Extract the [X, Y] coordinate from the center of the cell holding the provided text.  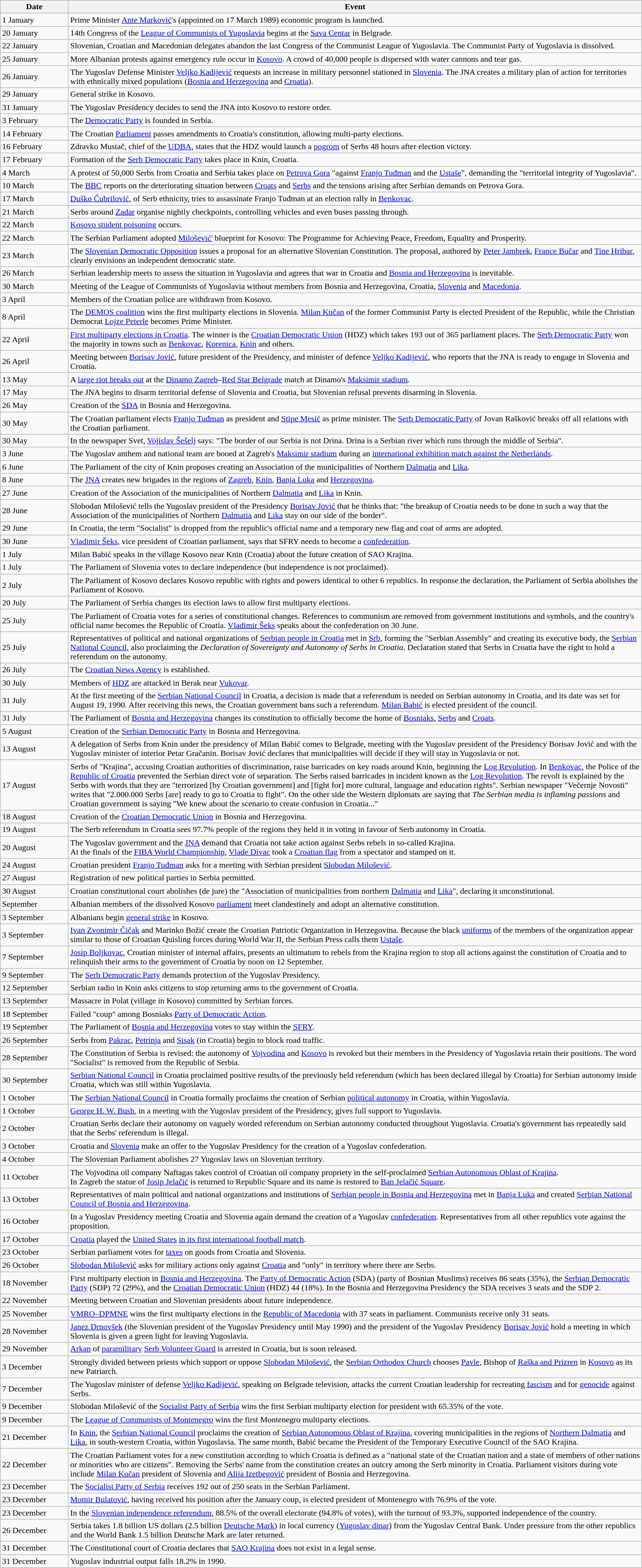
The Slovenian Parliament abolishes 27 Yugoslav laws on Slovenian territory. [355, 1159]
30 June [34, 541]
26 January [34, 77]
13 May [34, 379]
The Croatian Parliament passes amendments to Croatia's constitution, allowing multi-party elections. [355, 133]
5 August [34, 731]
Croatia and Slovenia make an offer to the Yugoslav Presidency for the creation of a Yugoslav confederation. [355, 1146]
14 February [34, 133]
23 March [34, 256]
21 March [34, 212]
The Parliament of Bosnia and Herzegovina votes to stay within the SFRY. [355, 1027]
7 December [34, 1389]
The Yugoslav Presidency decides to send the JNA into Kosovo to restore order. [355, 107]
24 August [34, 865]
Members of the Croatian police are withdrawn from Kosovo. [355, 299]
The Parliament of the city of Knin proposes creating an Association of the municipalities of Northern Dalmatia and Lika. [355, 467]
More Albanian protests against emergency rule occur in Kosovo. A crowd of 40,000 people is dispersed with water cannons and tear gas. [355, 59]
Slobodan Milošević asks for military actions only against Croatia and "only" in territory where there are Serbs. [355, 1265]
Serbian leadership meets to assess the situation in Yugoslavia and agrees that war in Croatia and Bosnia and Herzegovina is inevitable. [355, 273]
26 April [34, 361]
26 September [34, 1040]
The Yugoslav anthem and national team are booed at Zagreb's Maksimir stadium during an international exhibition match against the Netherlands. [355, 454]
8 April [34, 317]
3 October [34, 1146]
8 June [34, 480]
14th Congress of the League of Communists of Yugoslavia begins at the Sava Centar in Belgrade. [355, 33]
Creation of the SDA in Bosnia and Herzegovina. [355, 405]
16 February [34, 146]
29 June [34, 528]
30 July [34, 683]
Momir Bulatović, having received his position after the January coup, is elected president of Montenegro with 76.9% of the vote. [355, 1499]
28 June [34, 511]
26 July [34, 670]
The Serbian Parliament adopted Milošević' blueprint for Kosovo: The Programme for Achieving Peace, Freedom, Equality and Prosperity. [355, 238]
A large riot breaks out at the Dinamo Zagreb–Red Star Belgrade match at Dinamo's Maksimir stadium. [355, 379]
2 October [34, 1129]
29 November [34, 1349]
17 October [34, 1239]
25 January [34, 59]
Croatian constitutional court abolishes (de jure) the "Association of municipalities from northern Dalmatia and Lika", declaring it unconstitutional. [355, 891]
19 August [34, 830]
7 September [34, 957]
20 August [34, 847]
19 September [34, 1027]
2 July [34, 585]
Registration of new political parties in Serbia permitted. [355, 878]
Serbian parliament votes for taxes on goods from Croatia and Slovenia. [355, 1252]
Serbs from Pakrac, Petrinja and Sisak (in Croatia) begin to block road traffic. [355, 1040]
September [34, 904]
23 October [34, 1252]
The JNA creates new brigades in the regions of Zagreb, Knin, Banja Luka and Herzegovina. [355, 480]
The JNA begins to disarm territorial defense of Slovenia and Croatia, but Slovenian refusal prevents disarming in Slovenia. [355, 392]
27 June [34, 493]
Vladimir Šeks, vice president of Croatian parliament, says that SFRY needs to become a confederation. [355, 541]
VMRO–DPMNE wins the first multiparty elections in the Republic of Macedonia with 37 seats in parliament. Communists receive only 31 seats. [355, 1314]
The Serbian National Council in Croatia formally proclaims the creation of Serbian political autonomy in Croatia, within Yugoslavia. [355, 1098]
17 May [34, 392]
17 February [34, 159]
12 September [34, 988]
20 July [34, 603]
4 March [34, 172]
Albanians begin general strike in Kosovo. [355, 917]
Arkan of paramilitary Serb Volunteer Guard is arrested in Croatia, but is soon released. [355, 1349]
20 January [34, 33]
30 March [34, 286]
Failed "coup" among Bosniaks Party of Democratic Action. [355, 1014]
18 November [34, 1283]
26 October [34, 1265]
22 December [34, 1464]
26 March [34, 273]
30 September [34, 1080]
Meeting between Croatian and Slovenian presidents about future independence. [355, 1301]
22 April [34, 339]
Milan Babić speaks in the village Kosovo near Knin (Croatia) about the future creation of SAO Krajina. [355, 554]
Creation of the Serbian Democratic Party in Bosnia and Herzegovina. [355, 731]
Creation of the Association of the municipalities of Northern Dalmatia and Lika in Knin. [355, 493]
Date [34, 7]
6 June [34, 467]
22 November [34, 1301]
The Constitutional court of Croatia declares that SAO Krajina does not exist in a legal sense. [355, 1548]
16 October [34, 1221]
31 January [34, 107]
The Croatian News Agency is established. [355, 670]
27 August [34, 878]
The League of Communists of Montenegro wins the first Montenegro multiparty elections. [355, 1420]
18 September [34, 1014]
26 December [34, 1530]
17 March [34, 199]
Members of HDZ are attacked in Berak near Vukovar. [355, 683]
The Parliament of Slovenia votes to declare independence (but independence is not proclaimed). [355, 567]
29 January [34, 94]
17 August [34, 785]
1 January [34, 20]
18 August [34, 817]
Serbian radio in Knin asks citizens to stop returning arms to the government of Croatia. [355, 988]
George H. W. Bush, in a meeting with the Yugoslav president of the Presidency, gives full support to Yugoslavia. [355, 1111]
26 May [34, 405]
13 October [34, 1199]
3 December [34, 1366]
10 March [34, 186]
Kosovo student poisoning occurs. [355, 225]
25 November [34, 1314]
22 January [34, 46]
General strike in Kosovo. [355, 94]
Albanian members of the dissolved Kosovo parliament meet clandestinely and adopt an alternative constitution. [355, 904]
Duško Čubrilović, of Serb ethnicity, tries to assassinate Franjo Tuđman at an election rally in Benkovac. [355, 199]
The Socialist Party of Serbia receives 192 out of 250 seats in the Serbian Parliament. [355, 1486]
28 November [34, 1331]
3 February [34, 120]
The Serb referendum in Croatia sees 97.7% people of the regions they held it in voting in favour of Serb autonomy in Croatia. [355, 830]
Slobodan Milošević of the Socialist Party of Serbia wins the first Serbian multiparty election for president with 65.35% of the vote. [355, 1407]
Prime Minister Ante Marković's (appointed on 17 March 1989) economic program is launched. [355, 20]
Event [355, 7]
Zdravko Mustač, chief of the UDBA, states that the HDZ would launch a pogrom of Serbs 48 hours after election victory. [355, 146]
11 October [34, 1177]
The Parliament of Bosnia and Herzegovina changes its constitution to officially become the home of Bosniaks, Serbs and Croats. [355, 718]
21 December [34, 1437]
3 April [34, 299]
28 September [34, 1058]
Creation of the Croatian Democratic Union in Bosnia and Herzegovina. [355, 817]
In Croatia, the term "Socialist" is dropped from the republic's official name and a temporary new flag and coat of arms are adopted. [355, 528]
Serbs around Zadar organise nightly checkpoints, controlling vehicles and even buses passing through. [355, 212]
Croatia played the United States in its first international football match. [355, 1239]
13 August [34, 749]
The Parliament of Serbia changes its election laws to allow first multiparty elections. [355, 603]
Meeting of the League of Communists of Yugoslavia without members from Bosnia and Herzegovina, Croatia, Slovenia and Macedonia. [355, 286]
The Serb Democratic Party demands protection of the Yugoslav Presidency. [355, 975]
4 October [34, 1159]
13 September [34, 1001]
Croatian president Franjo Tuđman asks for a meeting with Serbian president Slobodan Milošević. [355, 865]
Massacre in Polat (village in Kosovo) committed by Serbian forces. [355, 1001]
The BBC reports on the deteriorating situation between Croats and Serbs and the tensions arising after Serbian demands on Petrova Gora. [355, 186]
The Democratic Party is founded in Serbia. [355, 120]
Yugoslav industrial output falls 18.2% in 1990. [355, 1561]
3 June [34, 454]
30 August [34, 891]
9 September [34, 975]
Formation of the Serb Democratic Party takes place in Knin, Croatia. [355, 159]
